Extract the (x, y) coordinate from the center of the cell holding the provided text.  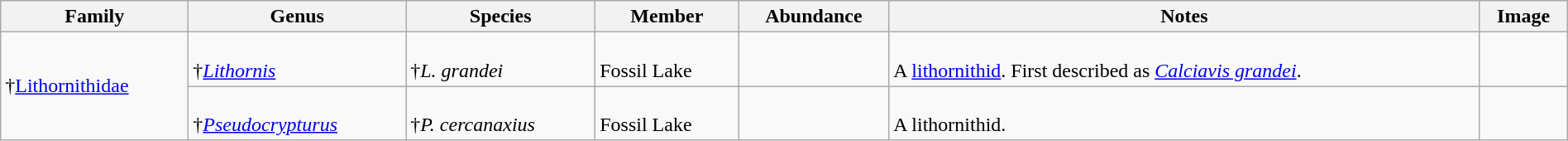
Family (94, 17)
Abundance (814, 17)
Image (1523, 17)
†Lithornis (298, 60)
†P. cercanaxius (501, 113)
†Pseudocrypturus (298, 113)
Member (667, 17)
Genus (298, 17)
†Lithornithidae (94, 86)
A lithornithid. (1184, 113)
A lithornithid. First described as Calciavis grandei. (1184, 60)
Notes (1184, 17)
†L. grandei (501, 60)
Species (501, 17)
